Extract the [x, y] coordinate from the center of the cell holding the provided text.  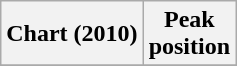
Peakposition [189, 34]
Chart (2010) [72, 34]
